Determine the (X, Y) coordinate at the center of the cell enclosing the given text.  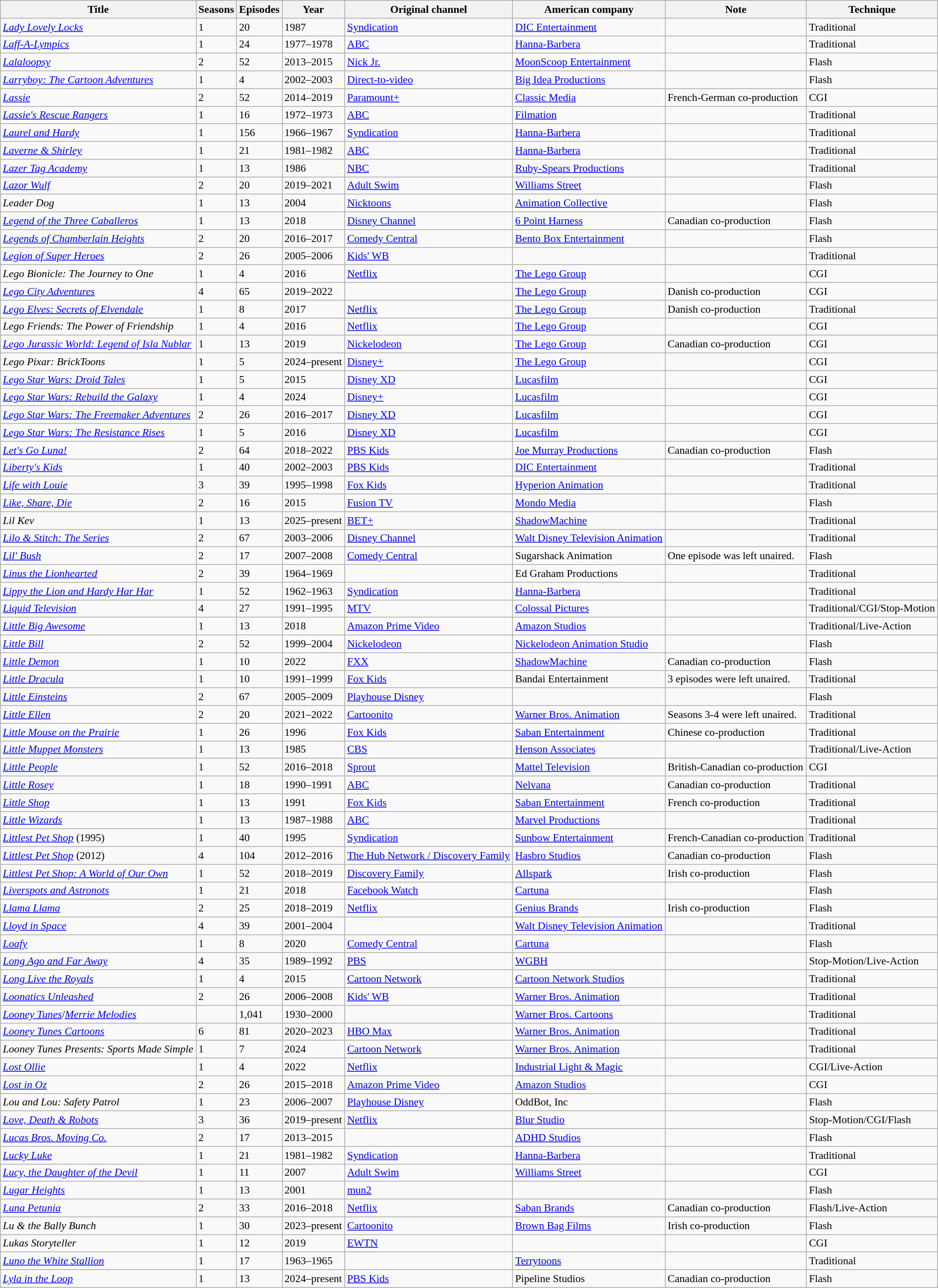
Little People (98, 767)
Legend of the Three Caballeros (98, 221)
Lost Ollie (98, 1067)
Filmation (589, 115)
Title (98, 9)
Little Rosey (98, 785)
Larryboy: The Cartoon Adventures (98, 80)
French co-production (736, 803)
Lego Elves: Secrets of Elvendale (98, 309)
Loafy (98, 944)
Lil Kev (98, 521)
1989–1992 (314, 961)
Ruby-Spears Productions (589, 168)
Bandai Entertainment (589, 679)
1990–1991 (314, 785)
35 (259, 961)
2006–2007 (314, 1102)
1991 (314, 803)
Colossal Pictures (589, 609)
Lost in Oz (98, 1085)
Long Ago and Far Away (98, 961)
Looney Tunes Presents: Sports Made Simple (98, 1049)
Seasons 3-4 were left unaired. (736, 715)
Littlest Pet Shop: A World of Our Own (98, 873)
12 (259, 1243)
WGBH (589, 961)
Lukas Storyteller (98, 1243)
Original channel (429, 9)
2014–2019 (314, 97)
FXX (429, 662)
Luno the White Stallion (98, 1261)
2019–2021 (314, 186)
Traditional/CGI/Stop-Motion (872, 609)
Allspark (589, 873)
18 (259, 785)
Nickelodeon Animation Studio (589, 644)
Lu & the Bally Bunch (98, 1226)
Henson Associates (589, 750)
Sprout (429, 767)
Long Live the Royals (98, 979)
Mondo Media (589, 503)
2012–2016 (314, 856)
CBS (429, 750)
2003–2006 (314, 538)
NBC (429, 168)
Stop-Motion/Live-Action (872, 961)
Nicktoons (429, 203)
Sugarshack Animation (589, 556)
Saban Brands (589, 1208)
Lego Star Wars: The Resistance Rises (98, 432)
Looney Tunes/Merrie Melodies (98, 1014)
1964–1969 (314, 573)
1987 (314, 27)
Lou and Lou: Safety Patrol (98, 1102)
Lego Star Wars: Droid Tales (98, 380)
Blur Studio (589, 1120)
HBO Max (429, 1032)
2006–2008 (314, 997)
1995–1998 (314, 485)
Technique (872, 9)
Lippy the Lion and Hardy Har Har (98, 591)
Loonatics Unleashed (98, 997)
2007–2008 (314, 556)
2025–present (314, 521)
Hyperion Animation (589, 485)
Life with Louie (98, 485)
25 (259, 908)
3 episodes were left unaired. (736, 679)
Lazor Wulf (98, 186)
6 Point Harness (589, 221)
BET+ (429, 521)
1972–1973 (314, 115)
33 (259, 1208)
Joe Murray Productions (589, 450)
Lyla in the Loop (98, 1279)
2020 (314, 944)
1999–2004 (314, 644)
2007 (314, 1173)
Lego Star Wars: Rebuild the Galaxy (98, 397)
Lugar Heights (98, 1191)
Liberty's Kids (98, 468)
Llama Llama (98, 908)
Lego Pixar: BrickToons (98, 362)
Lucky Luke (98, 1155)
Fusion TV (429, 503)
Little Mouse on the Prairie (98, 732)
Chinese co-production (736, 732)
Love, Death & Robots (98, 1120)
1977–1978 (314, 45)
Little Muppet Monsters (98, 750)
1991–1999 (314, 679)
1991–1995 (314, 609)
Lassie's Rescue Rangers (98, 115)
2023–present (314, 1226)
Lego City Adventures (98, 291)
Lassie (98, 97)
1930–2000 (314, 1014)
Direct-to-video (429, 80)
Animation Collective (589, 203)
2001–2004 (314, 926)
Nick Jr. (429, 62)
2017 (314, 309)
2019–2022 (314, 291)
2021–2022 (314, 715)
65 (259, 291)
Leader Dog (98, 203)
Cartoon Network Studios (589, 979)
Big Idea Productions (589, 80)
Episodes (259, 9)
Industrial Light & Magic (589, 1067)
1985 (314, 750)
PBS (429, 961)
36 (259, 1120)
Bento Box Entertainment (589, 239)
Note (736, 9)
Terrytoons (589, 1261)
Lego Jurassic World: Legend of Isla Nublar (98, 344)
MTV (429, 609)
EWTN (429, 1243)
6 (216, 1032)
Sunbow Entertainment (589, 838)
Luna Petunia (98, 1208)
Lil' Bush (98, 556)
The Hub Network / Discovery Family (429, 856)
2004 (314, 203)
Lazer Tag Academy (98, 168)
Lucas Bros. Moving Co. (98, 1138)
One episode was left unaired. (736, 556)
2018–2022 (314, 450)
American company (589, 9)
British-Canadian co-production (736, 767)
2020–2023 (314, 1032)
French-German co-production (736, 97)
MoonScoop Entertainment (589, 62)
Littlest Pet Shop (2012) (98, 856)
1963–1965 (314, 1261)
104 (259, 856)
Looney Tunes Cartoons (98, 1032)
1966–1967 (314, 133)
Pipeline Studios (589, 1279)
Lego Bionicle: The Journey to One (98, 274)
1962–1963 (314, 591)
Legends of Chamberlain Heights (98, 239)
2005–2009 (314, 697)
Little Bill (98, 644)
1987–1988 (314, 820)
Little Demon (98, 662)
Lego Friends: The Power of Friendship (98, 327)
Lego Star Wars: The Freemaker Adventures (98, 415)
Littlest Pet Shop (1995) (98, 838)
Brown Bag Films (589, 1226)
156 (259, 133)
ADHD Studios (589, 1138)
30 (259, 1226)
Marvel Productions (589, 820)
Hasbro Studios (589, 856)
Mattel Television (589, 767)
Flash/Live-Action (872, 1208)
Let's Go Luna! (98, 450)
1,041 (259, 1014)
Lady Lovely Locks (98, 27)
Classic Media (589, 97)
23 (259, 1102)
Lloyd in Space (98, 926)
Lilo & Stitch: The Series (98, 538)
1996 (314, 732)
Year (314, 9)
11 (259, 1173)
1995 (314, 838)
Little Shop (98, 803)
Seasons (216, 9)
27 (259, 609)
Facebook Watch (429, 891)
Warner Bros. Cartoons (589, 1014)
Liquid Television (98, 609)
1986 (314, 168)
Little Dracula (98, 679)
Paramount+ (429, 97)
Genius Brands (589, 908)
24 (259, 45)
64 (259, 450)
Little Ellen (98, 715)
2001 (314, 1191)
Little Wizards (98, 820)
Laff-A-Lympics (98, 45)
mun2 (429, 1191)
Lalaloopsy (98, 62)
2005–2006 (314, 256)
Like, Share, Die (98, 503)
2019–present (314, 1120)
French-Canadian co-production (736, 838)
OddBot, Inc (589, 1102)
Stop-Motion/CGI/Flash (872, 1120)
Little Einsteins (98, 697)
Liverspots and Astronots (98, 891)
Legion of Super Heroes (98, 256)
Laverne & Shirley (98, 150)
81 (259, 1032)
Little Big Awesome (98, 626)
Lucy, the Daughter of the Devil (98, 1173)
Discovery Family (429, 873)
Linus the Lionhearted (98, 573)
Laurel and Hardy (98, 133)
Nelvana (589, 785)
2015–2018 (314, 1085)
CGI/Live-Action (872, 1067)
Ed Graham Productions (589, 573)
7 (259, 1049)
